Extract the (X, Y) coordinate from the center of the cell holding the provided text.  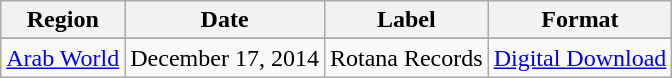
December 17, 2014 (225, 58)
Label (406, 20)
Region (63, 20)
Date (225, 20)
Format (580, 20)
Rotana Records (406, 58)
Arab World (63, 58)
Digital Download (580, 58)
